Detect which cell encompasses the target text, then output its [x, y] center coordinate. 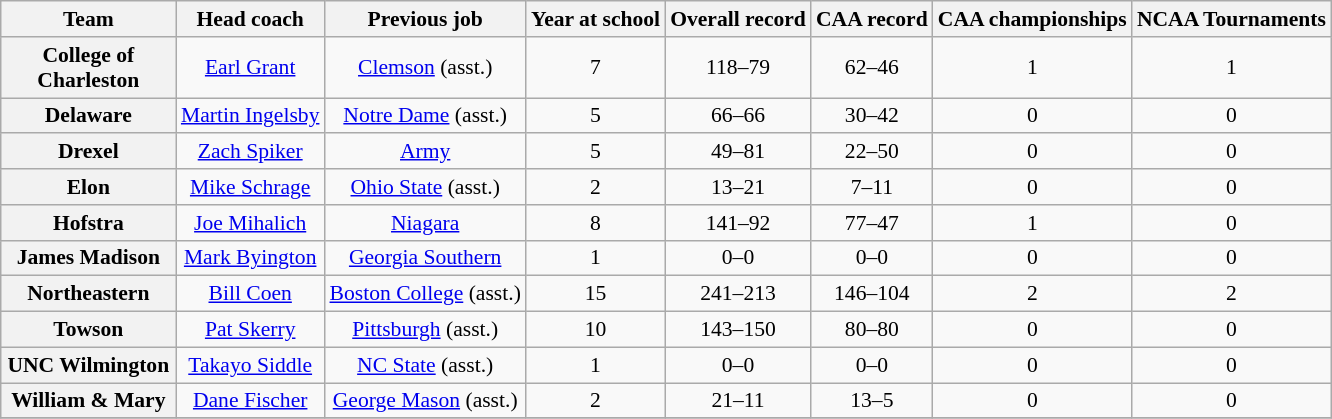
10 [596, 330]
66–66 [738, 116]
Team [88, 19]
49–81 [738, 152]
Head coach [250, 19]
30–42 [872, 116]
146–104 [872, 294]
Hofstra [88, 223]
College of Charleston [88, 68]
7 [596, 68]
Army [424, 152]
21–11 [738, 401]
Mark Byington [250, 258]
Drexel [88, 152]
Notre Dame (asst.) [424, 116]
Bill Coen [250, 294]
80–80 [872, 330]
NCAA Tournaments [1232, 19]
Takayo Siddle [250, 365]
Mike Schrage [250, 187]
Joe Mihalich [250, 223]
Martin Ingelsby [250, 116]
22–50 [872, 152]
Delaware [88, 116]
NC State (asst.) [424, 365]
CAA championships [1032, 19]
Pittsburgh (asst.) [424, 330]
15 [596, 294]
Northeastern [88, 294]
Pat Skerry [250, 330]
Towson [88, 330]
Clemson (asst.) [424, 68]
7–11 [872, 187]
William & Mary [88, 401]
241–213 [738, 294]
77–47 [872, 223]
UNC Wilmington [88, 365]
Dane Fischer [250, 401]
13–5 [872, 401]
Overall record [738, 19]
Zach Spiker [250, 152]
Earl Grant [250, 68]
62–46 [872, 68]
James Madison [88, 258]
118–79 [738, 68]
143–150 [738, 330]
Niagara [424, 223]
Boston College (asst.) [424, 294]
Year at school [596, 19]
CAA record [872, 19]
141–92 [738, 223]
Previous job [424, 19]
Elon [88, 187]
8 [596, 223]
13–21 [738, 187]
Georgia Southern [424, 258]
George Mason (asst.) [424, 401]
Ohio State (asst.) [424, 187]
